Return the [X, Y] coordinate for the center point of the cell that contains the specified text.  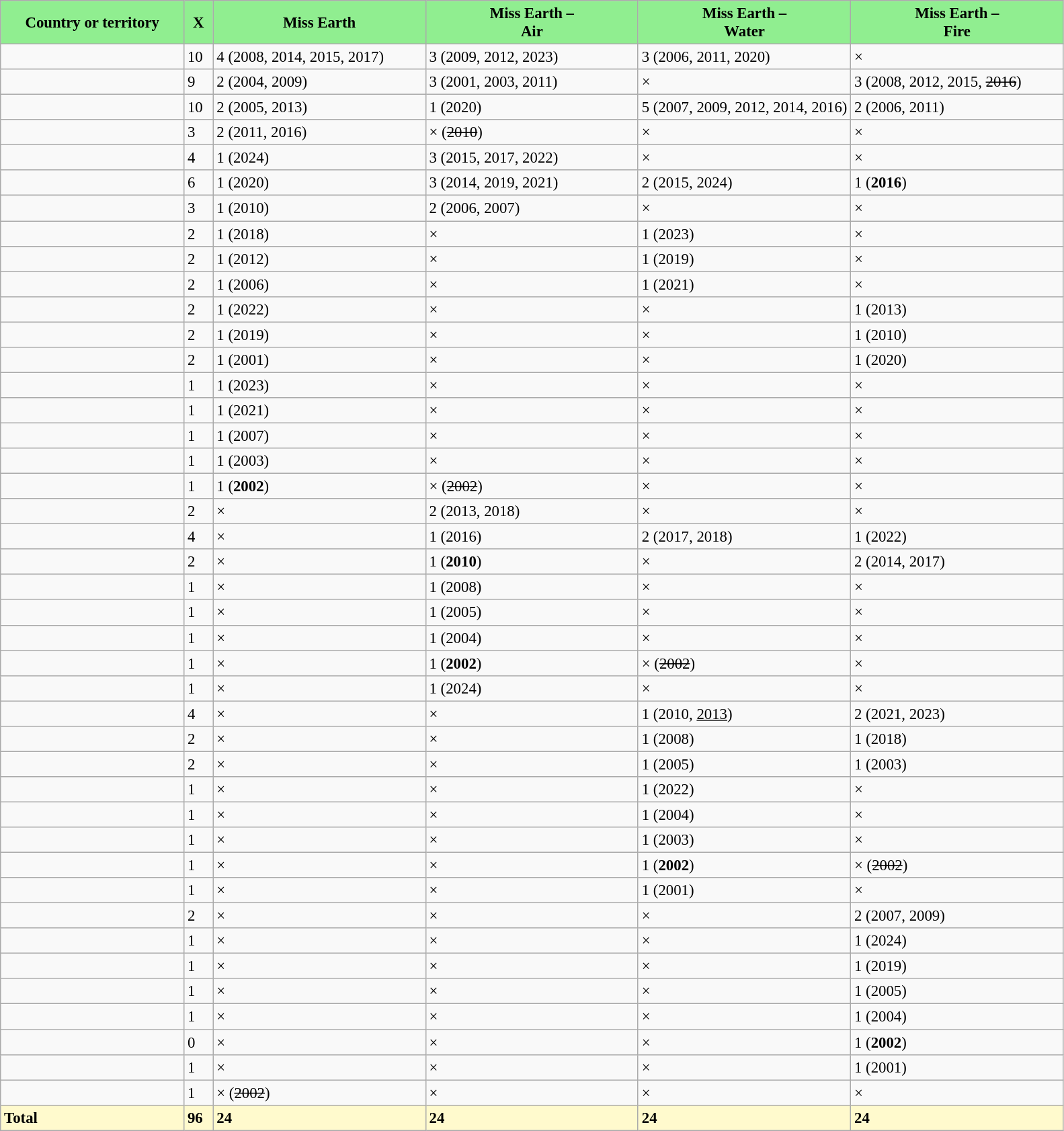
6 [199, 183]
1 (2010, 2013) [744, 714]
2 (2021, 2023) [957, 714]
9 [199, 82]
3 (2001, 2003, 2011) [532, 82]
Miss Earth [319, 23]
0 [199, 1042]
2 (2011, 2016) [319, 132]
× (2010) [532, 132]
2 (2006, 2011) [957, 108]
1 (2007) [319, 435]
1 (2012) [319, 259]
Miss Earth –Fire [957, 23]
Country or territory [93, 23]
2 (2005, 2013) [319, 108]
X [199, 23]
2 (2007, 2009) [957, 916]
3 (2006, 2011, 2020) [744, 57]
3 (2015, 2017, 2022) [532, 158]
1 (2006) [319, 284]
1 (2013) [957, 309]
3 (2014, 2019, 2021) [532, 183]
2 (2017, 2018) [744, 537]
Miss Earth –Water [744, 23]
2 (2004, 2009) [319, 82]
2 (2014, 2017) [957, 562]
2 (2013, 2018) [532, 511]
5 (2007, 2009, 2012, 2014, 2016) [744, 108]
2 (2015, 2024) [744, 183]
3 (2008, 2012, 2015, 2016) [957, 82]
96 [199, 1118]
Miss Earth –Air [532, 23]
4 (2008, 2014, 2015, 2017) [319, 57]
Total [93, 1118]
3 (2009, 2012, 2023) [532, 57]
2 (2006, 2007) [532, 208]
